Determine the (X, Y) coordinate at the center of the cell enclosing the given text.  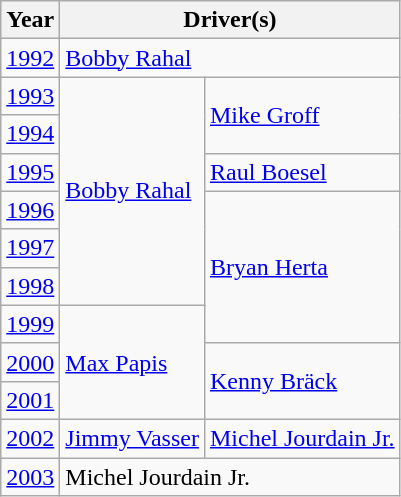
2000 (30, 362)
Mike Groff (302, 115)
Year (30, 20)
Kenny Bräck (302, 381)
Driver(s) (230, 20)
2001 (30, 400)
Max Papis (132, 362)
1992 (30, 58)
1998 (30, 286)
1996 (30, 210)
Raul Boesel (302, 172)
1997 (30, 248)
1999 (30, 324)
Jimmy Vasser (132, 438)
2003 (30, 477)
1993 (30, 96)
1994 (30, 134)
1995 (30, 172)
Bryan Herta (302, 267)
2002 (30, 438)
